Search for the cell housing the specified text and yield its [X, Y] center coordinate. 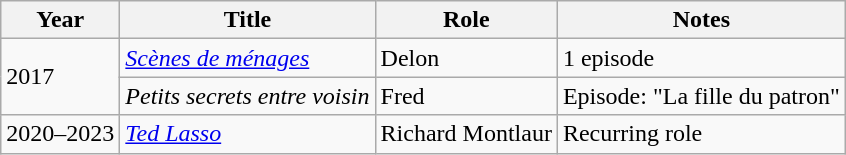
1 episode [701, 58]
Fred [466, 96]
Ted Lasso [248, 134]
Recurring role [701, 134]
2020–2023 [60, 134]
Episode: "La fille du patron" [701, 96]
2017 [60, 77]
Role [466, 20]
Notes [701, 20]
Petits secrets entre voisin [248, 96]
Title [248, 20]
Richard Montlaur [466, 134]
Scènes de ménages [248, 58]
Year [60, 20]
Delon [466, 58]
